Find where the given text appears and provide that cell's center as [X, Y] coordinate. 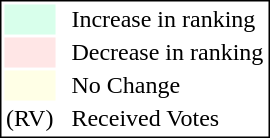
Decrease in ranking [168, 53]
No Change [168, 85]
Increase in ranking [168, 19]
Received Votes [168, 119]
(RV) [29, 119]
